Provide the [X, Y] coordinate of the cell's center where the given text is located.  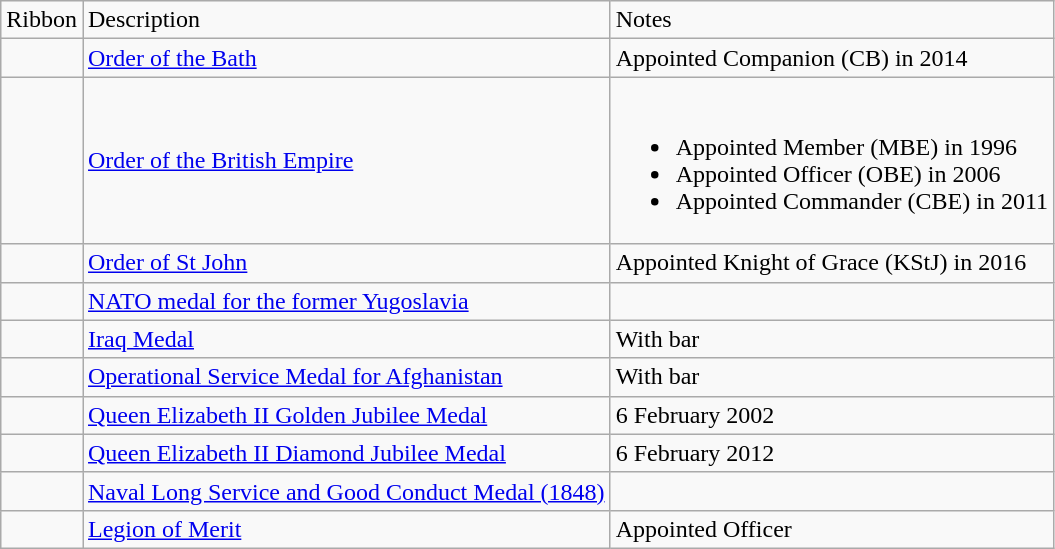
Appointed Knight of Grace (KStJ) in 2016 [832, 263]
Appointed Companion (CB) in 2014 [832, 58]
Naval Long Service and Good Conduct Medal (1848) [346, 491]
Appointed Officer [832, 529]
Description [346, 20]
Appointed Member (MBE) in 1996Appointed Officer (OBE) in 2006Appointed Commander (CBE) in 2011 [832, 160]
Operational Service Medal for Afghanistan [346, 377]
Legion of Merit [346, 529]
Notes [832, 20]
Order of the Bath [346, 58]
Order of the British Empire [346, 160]
Iraq Medal [346, 339]
Ribbon [42, 20]
6 February 2012 [832, 453]
6 February 2002 [832, 415]
Order of St John [346, 263]
Queen Elizabeth II Diamond Jubilee Medal [346, 453]
NATO medal for the former Yugoslavia [346, 301]
Queen Elizabeth II Golden Jubilee Medal [346, 415]
